Identify which cell holds the provided text, then report its [X, Y] central coordinate. 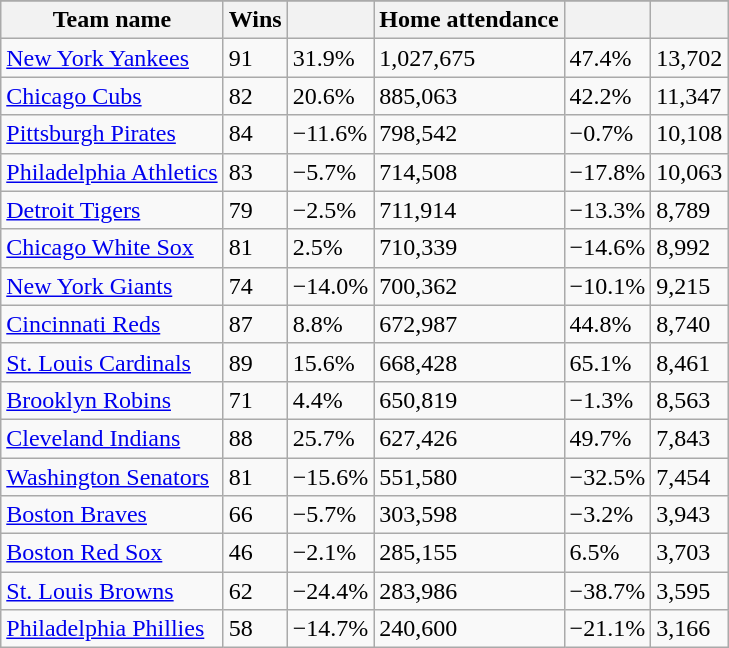
−11.6% [330, 134]
St. Louis Browns [112, 591]
8,992 [690, 248]
3,703 [690, 553]
31.9% [330, 58]
714,508 [469, 172]
Chicago Cubs [112, 96]
303,598 [469, 515]
89 [255, 362]
79 [255, 210]
3,166 [690, 629]
20.6% [330, 96]
65.1% [608, 362]
83 [255, 172]
711,914 [469, 210]
New York Yankees [112, 58]
Pittsburgh Pirates [112, 134]
74 [255, 286]
798,542 [469, 134]
−1.3% [608, 400]
13,702 [690, 58]
Detroit Tigers [112, 210]
St. Louis Cardinals [112, 362]
91 [255, 58]
84 [255, 134]
Boston Red Sox [112, 553]
−13.3% [608, 210]
42.2% [608, 96]
Cleveland Indians [112, 438]
8,461 [690, 362]
−14.0% [330, 286]
7,454 [690, 477]
Team name [112, 20]
25.7% [330, 438]
6.5% [608, 553]
58 [255, 629]
11,347 [690, 96]
49.7% [608, 438]
672,987 [469, 324]
1,027,675 [469, 58]
Cincinnati Reds [112, 324]
2.5% [330, 248]
700,362 [469, 286]
10,108 [690, 134]
−15.6% [330, 477]
47.4% [608, 58]
668,428 [469, 362]
−17.8% [608, 172]
9,215 [690, 286]
4.4% [330, 400]
710,339 [469, 248]
885,063 [469, 96]
−2.5% [330, 210]
Boston Braves [112, 515]
10,063 [690, 172]
62 [255, 591]
8,563 [690, 400]
Philadelphia Athletics [112, 172]
−38.7% [608, 591]
−3.2% [608, 515]
−10.1% [608, 286]
82 [255, 96]
3,943 [690, 515]
8,789 [690, 210]
8.8% [330, 324]
88 [255, 438]
New York Giants [112, 286]
Brooklyn Robins [112, 400]
−24.4% [330, 591]
Chicago White Sox [112, 248]
285,155 [469, 553]
Home attendance [469, 20]
−21.1% [608, 629]
−2.1% [330, 553]
15.6% [330, 362]
−14.6% [608, 248]
551,580 [469, 477]
Philadelphia Phillies [112, 629]
66 [255, 515]
−32.5% [608, 477]
46 [255, 553]
240,600 [469, 629]
650,819 [469, 400]
283,986 [469, 591]
627,426 [469, 438]
7,843 [690, 438]
−0.7% [608, 134]
Washington Senators [112, 477]
8,740 [690, 324]
87 [255, 324]
Wins [255, 20]
−14.7% [330, 629]
44.8% [608, 324]
3,595 [690, 591]
71 [255, 400]
